Pinpoint the cell where the given text exists, returning its (X, Y) midpoint coordinate. 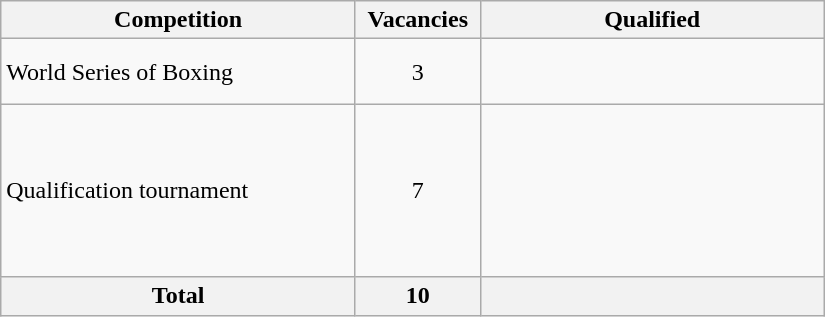
3 (418, 72)
7 (418, 190)
Competition (178, 20)
World Series of Boxing (178, 72)
10 (418, 296)
Total (178, 296)
Qualified (652, 20)
Vacancies (418, 20)
Qualification tournament (178, 190)
